Identify which cell holds the provided text, then report its [x, y] central coordinate. 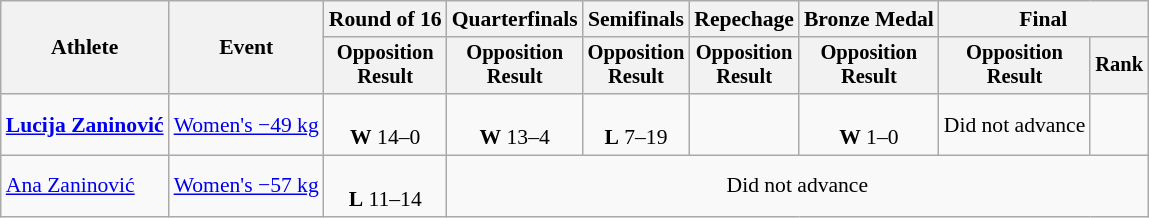
Bronze Medal [869, 19]
Women's −57 kg [246, 186]
Women's −49 kg [246, 124]
Ana Zaninović [85, 186]
Semifinals [636, 19]
W 14–0 [386, 124]
Repechage [744, 19]
Round of 16 [386, 19]
W 1–0 [869, 124]
Lucija Zaninović [85, 124]
W 13–4 [515, 124]
Quarterfinals [515, 19]
Event [246, 48]
L 11–14 [386, 186]
Rank [1119, 66]
L 7–19 [636, 124]
Final [1044, 19]
Athlete [85, 48]
